Pinpoint the cell where the given text exists, returning its [X, Y] midpoint coordinate. 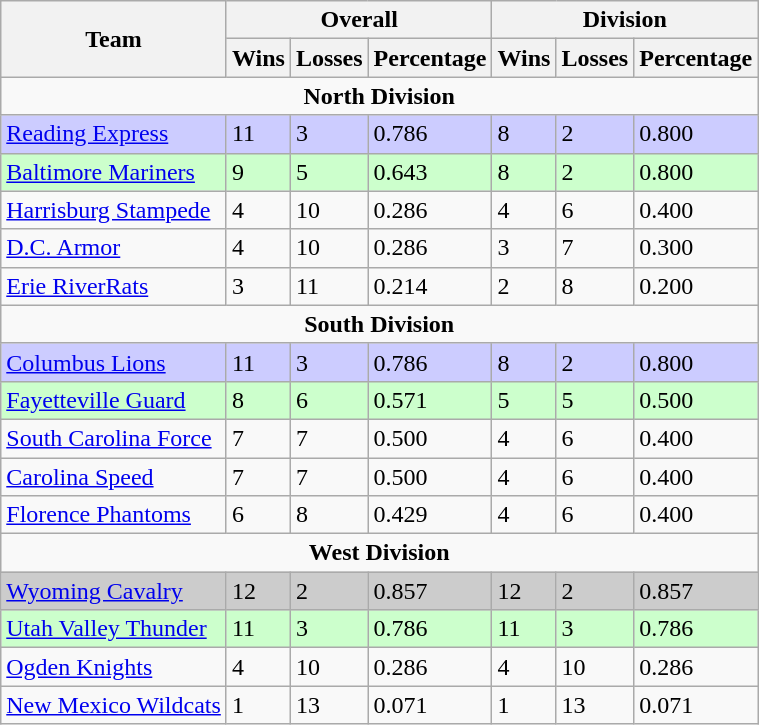
0.300 [696, 248]
Erie RiverRats [114, 286]
Carolina Speed [114, 477]
South Carolina Force [114, 438]
Division [625, 20]
0.571 [430, 400]
South Division [380, 324]
0.429 [430, 515]
Fayetteville Guard [114, 400]
0.643 [430, 172]
Columbus Lions [114, 362]
Florence Phantoms [114, 515]
9 [258, 172]
Wyoming Cavalry [114, 591]
Reading Express [114, 134]
D.C. Armor [114, 248]
North Division [380, 96]
New Mexico Wildcats [114, 705]
Baltimore Mariners [114, 172]
Team [114, 39]
0.200 [696, 286]
Ogden Knights [114, 667]
Harrisburg Stampede [114, 210]
0.214 [430, 286]
Overall [359, 20]
West Division [380, 553]
Utah Valley Thunder [114, 629]
